Scan for the cell matching the given text and deliver its (X, Y) coordinate at center. 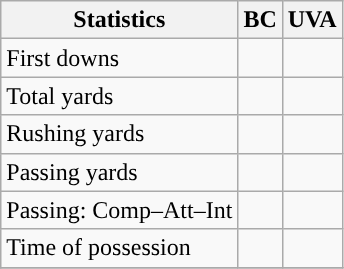
BC (260, 20)
UVA (312, 20)
Statistics (120, 20)
First downs (120, 58)
Total yards (120, 96)
Passing yards (120, 172)
Time of possession (120, 248)
Passing: Comp–Att–Int (120, 210)
Rushing yards (120, 134)
